Determine the (x, y) coordinate at the center of the cell enclosing the given text.  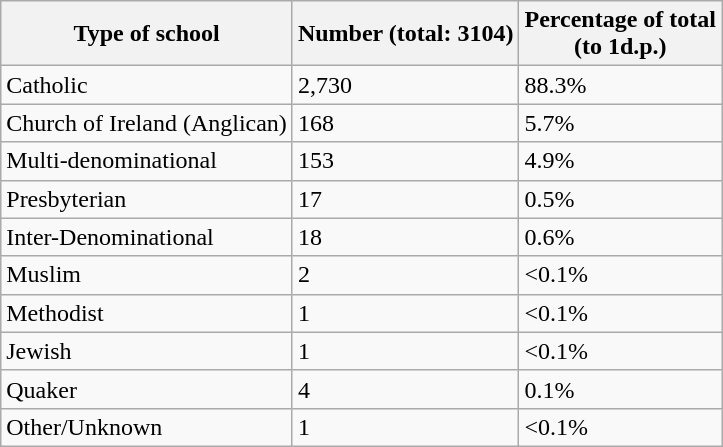
88.3% (620, 85)
17 (406, 199)
5.7% (620, 123)
18 (406, 237)
Inter-Denominational (147, 237)
0.5% (620, 199)
0.6% (620, 237)
Church of Ireland (Anglican) (147, 123)
Muslim (147, 275)
Presbyterian (147, 199)
0.1% (620, 389)
168 (406, 123)
Quaker (147, 389)
Number (total: 3104) (406, 34)
Jewish (147, 351)
2,730 (406, 85)
Other/Unknown (147, 427)
Methodist (147, 313)
4 (406, 389)
Multi-denominational (147, 161)
Type of school (147, 34)
4.9% (620, 161)
153 (406, 161)
Catholic (147, 85)
2 (406, 275)
Percentage of total (to 1d.p.) (620, 34)
